Identify which cell holds the provided text, then report its (X, Y) central coordinate. 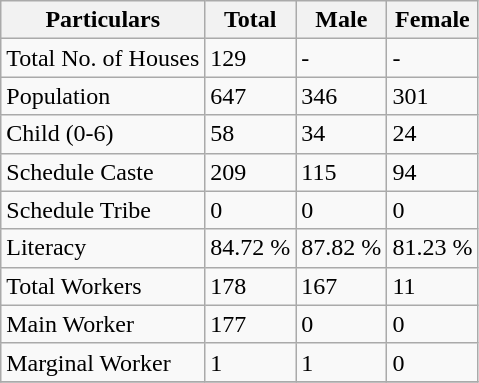
24 (432, 134)
177 (250, 324)
178 (250, 286)
Total (250, 20)
346 (342, 96)
Marginal Worker (103, 362)
Population (103, 96)
Literacy (103, 248)
Total No. of Houses (103, 58)
647 (250, 96)
Total Workers (103, 286)
58 (250, 134)
34 (342, 134)
Schedule Caste (103, 172)
Particulars (103, 20)
94 (432, 172)
11 (432, 286)
Schedule Tribe (103, 210)
Male (342, 20)
129 (250, 58)
115 (342, 172)
84.72 % (250, 248)
81.23 % (432, 248)
301 (432, 96)
87.82 % (342, 248)
209 (250, 172)
Child (0-6) (103, 134)
Main Worker (103, 324)
167 (342, 286)
Female (432, 20)
